Determine the [X, Y] coordinate at the center of the cell enclosing the given text.  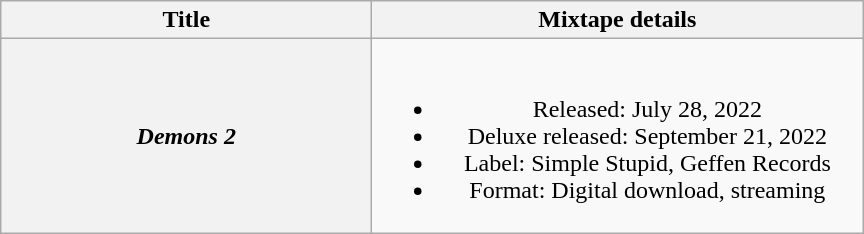
Mixtape details [618, 20]
Demons 2 [186, 136]
Released: July 28, 2022Deluxe released: September 21, 2022Label: Simple Stupid, Geffen RecordsFormat: Digital download, streaming [618, 136]
Title [186, 20]
